Identify which cell holds the provided text, then report its [x, y] central coordinate. 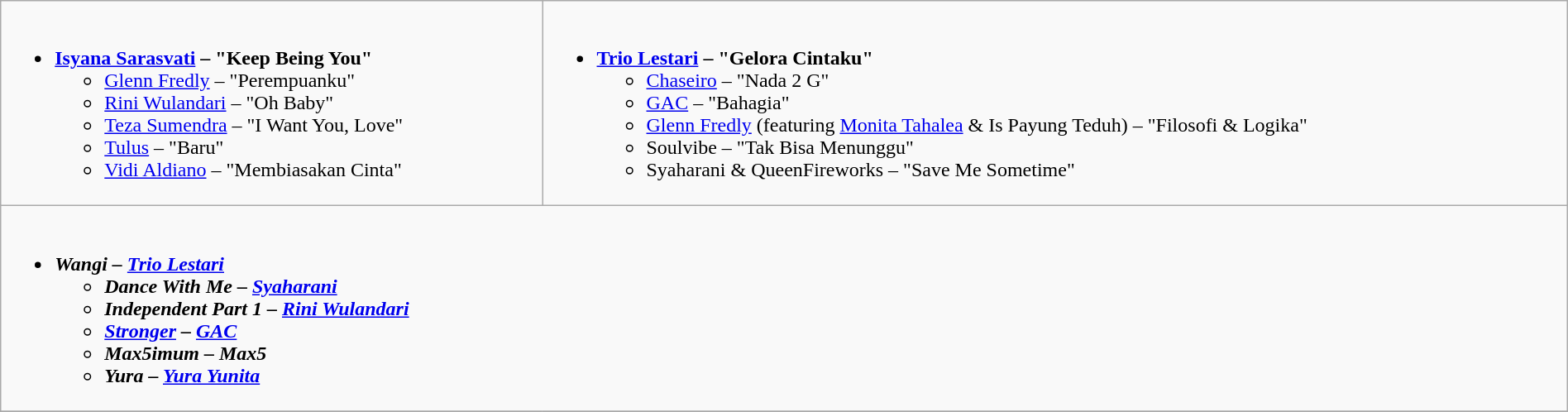
Wangi – Trio LestariDance With Me – SyaharaniIndependent Part 1 – Rini WulandariStronger – GACMax5imum – Max5Yura – Yura Yunita [784, 309]
